For the text-containing cell, return its midpoint in (X, Y) coordinate format. 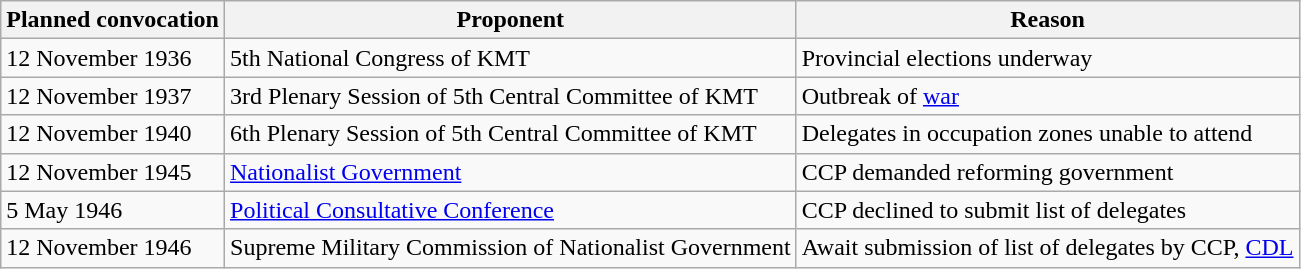
Political Consultative Conference (511, 210)
12 November 1936 (113, 58)
CCP demanded reforming government (1048, 172)
Outbreak of war (1048, 96)
Planned convocation (113, 20)
3rd Plenary Session of 5th Central Committee of KMT (511, 96)
Nationalist Government (511, 172)
Supreme Military Commission of Nationalist Government (511, 248)
12 November 1945 (113, 172)
5 May 1946 (113, 210)
Reason (1048, 20)
CCP declined to submit list of delegates (1048, 210)
12 November 1940 (113, 134)
Proponent (511, 20)
Delegates in occupation zones unable to attend (1048, 134)
5th National Congress of KMT (511, 58)
6th Plenary Session of 5th Central Committee of KMT (511, 134)
12 November 1937 (113, 96)
12 November 1946 (113, 248)
Provincial elections underway (1048, 58)
Await submission of list of delegates by CCP, CDL (1048, 248)
